For the text-containing cell, return its midpoint in [x, y] coordinate format. 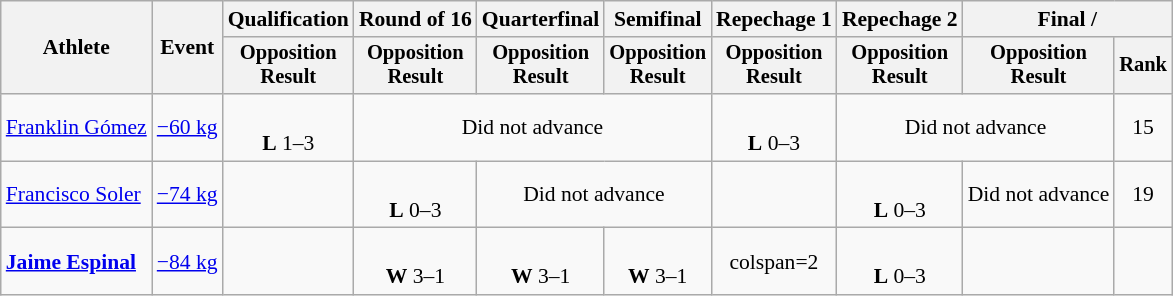
15 [1143, 128]
Jaime Espinal [76, 262]
Qualification [288, 19]
19 [1143, 194]
L 1–3 [288, 128]
colspan=2 [774, 262]
Round of 16 [416, 19]
Event [188, 48]
−74 kg [188, 194]
−84 kg [188, 262]
Final / [1068, 19]
Athlete [76, 48]
Rank [1143, 66]
Quarterfinal [541, 19]
Franklin Gómez [76, 128]
Repechage 1 [774, 19]
−60 kg [188, 128]
Francisco Soler [76, 194]
Repechage 2 [900, 19]
Semifinal [658, 19]
